Scan for the cell matching the given text and deliver its (X, Y) coordinate at center. 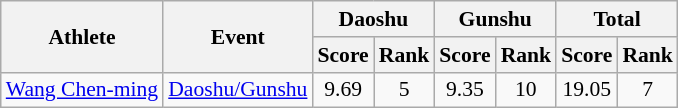
7 (648, 90)
9.69 (342, 90)
Gunshu (495, 19)
Athlete (82, 36)
Event (238, 36)
Daoshu/Gunshu (238, 90)
Wang Chen-ming (82, 90)
5 (404, 90)
9.35 (464, 90)
10 (526, 90)
Total (617, 19)
Daoshu (373, 19)
19.05 (586, 90)
